Locate the cell with the specified text and output its (x, y) center coordinate. 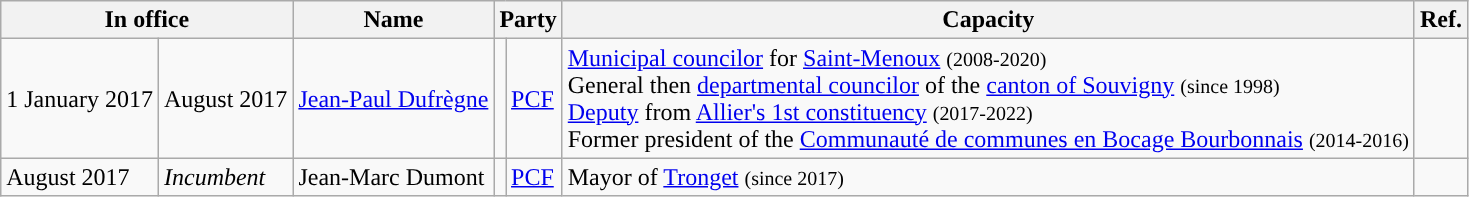
Name (394, 20)
Incumbent (225, 177)
Jean-Marc Dumont (394, 177)
1 January 2017 (80, 98)
Capacity (988, 20)
Party (528, 20)
Ref. (1440, 20)
Mayor of Tronget (since 2017) (988, 177)
In office (147, 20)
Jean-Paul Dufrègne (394, 98)
